From the cell containing the given text, extract its center point as [x, y] coordinate. 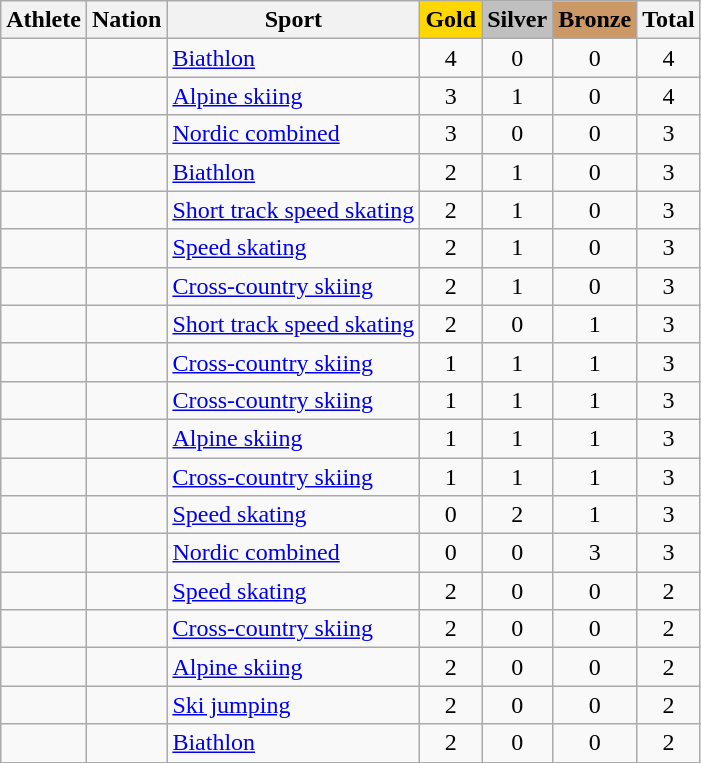
Nation [126, 20]
Athlete [44, 20]
Ski jumping [294, 705]
Total [669, 20]
Bronze [595, 20]
Sport [294, 20]
Silver [518, 20]
Gold [451, 20]
